Output the [X, Y] coordinate of the center of the cell containing the given text.  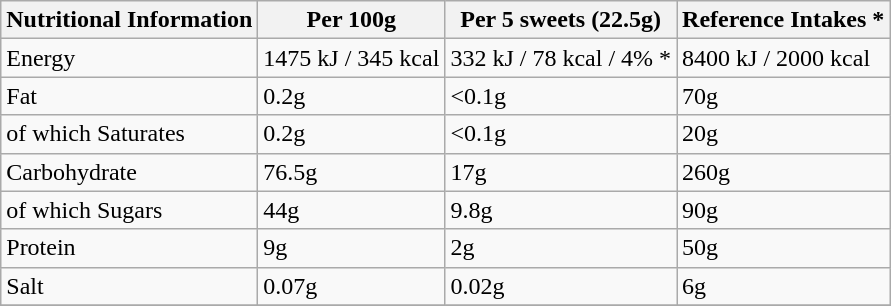
6g [784, 286]
Energy [130, 58]
Fat [130, 96]
Protein [130, 248]
8400 kJ / 2000 kcal [784, 58]
17g [561, 172]
1475 kJ / 345 kcal [352, 58]
Salt [130, 286]
44g [352, 210]
Per 100g [352, 20]
of which Saturates [130, 134]
Reference Intakes * [784, 20]
Per 5 sweets (22.5g) [561, 20]
332 kJ / 78 kcal / 4% * [561, 58]
76.5g [352, 172]
70g [784, 96]
Carbohydrate [130, 172]
9g [352, 248]
2g [561, 248]
90g [784, 210]
50g [784, 248]
0.07g [352, 286]
Nutritional Information [130, 20]
260g [784, 172]
0.02g [561, 286]
9.8g [561, 210]
of which Sugars [130, 210]
20g [784, 134]
